Detect which cell encompasses the target text, then output its (X, Y) center coordinate. 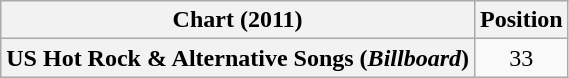
US Hot Rock & Alternative Songs (Billboard) (238, 58)
Chart (2011) (238, 20)
Position (521, 20)
33 (521, 58)
